For the text-containing cell, return its midpoint in (x, y) coordinate format. 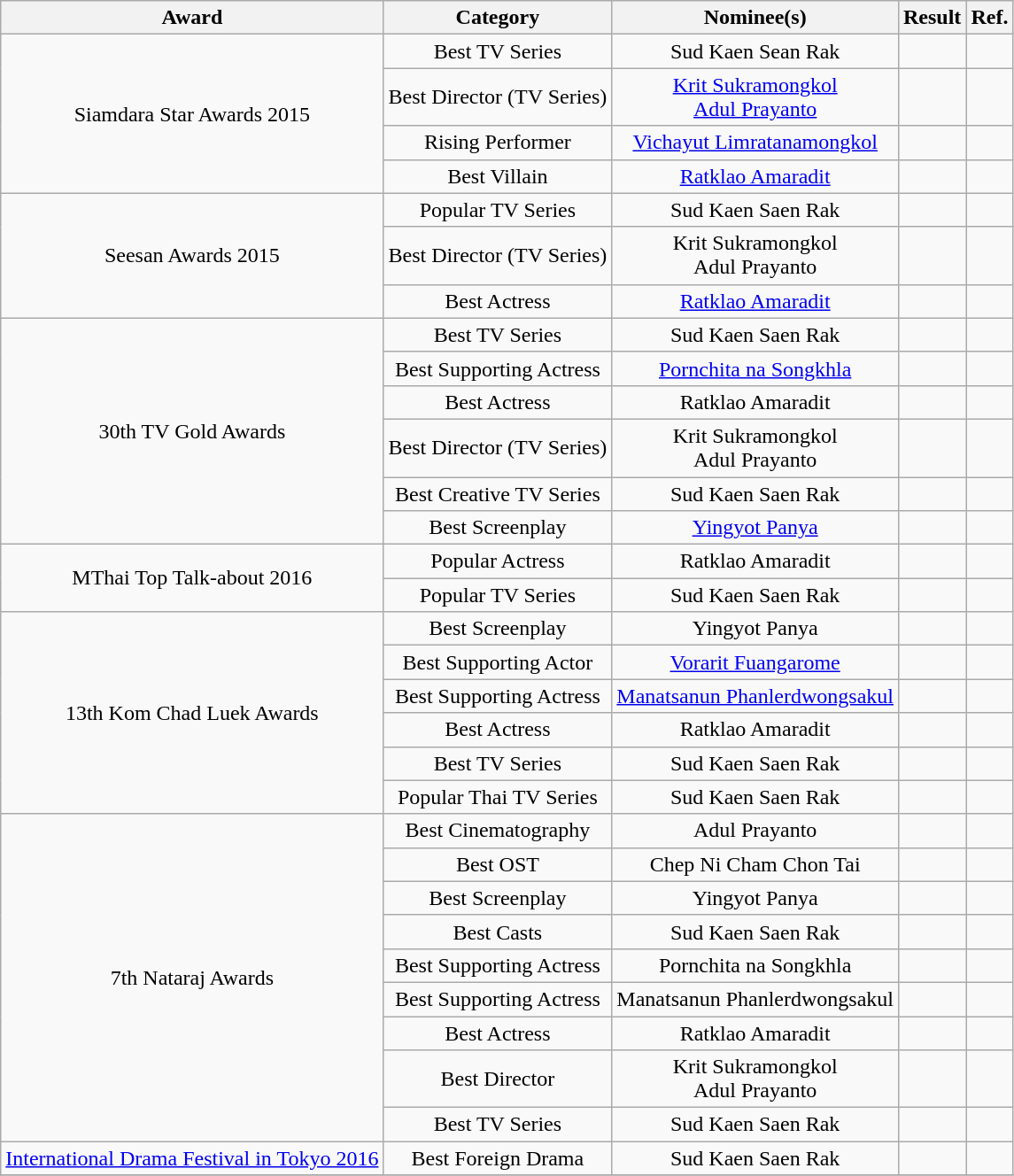
Best Creative TV Series (498, 493)
Category (498, 18)
7th Nataraj Awards (192, 978)
Vorarit Fuangarome (755, 662)
Best Foreign Drama (498, 1158)
Ref. (990, 18)
Chep Ni Cham Chon Tai (755, 864)
Rising Performer (498, 143)
13th Kom Chad Luek Awards (192, 713)
Best Casts (498, 932)
MThai Top Talk-about 2016 (192, 578)
Popular Thai TV Series (498, 797)
Sud Kaen Sean Rak (755, 51)
Result (932, 18)
Best Villain (498, 176)
Best OST (498, 864)
Best Director (498, 1079)
Best Cinematography (498, 831)
International Drama Festival in Tokyo 2016 (192, 1158)
Adul Prayanto (755, 831)
Vichayut Limratanamongkol (755, 143)
Award (192, 18)
Nominee(s) (755, 18)
Popular Actress (498, 561)
Best Supporting Actor (498, 662)
Seesan Awards 2015 (192, 255)
30th TV Gold Awards (192, 430)
Siamdara Star Awards 2015 (192, 113)
